Find where the given text appears and provide that cell's center as (X, Y) coordinate. 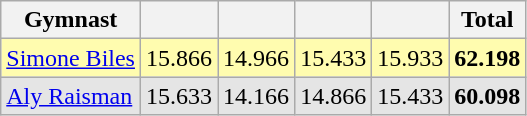
15.933 (410, 58)
14.966 (256, 58)
62.198 (488, 58)
15.866 (178, 58)
Simone Biles (71, 58)
14.166 (256, 96)
14.866 (334, 96)
Total (488, 20)
60.098 (488, 96)
Aly Raisman (71, 96)
15.633 (178, 96)
Gymnast (71, 20)
